Detect which cell encompasses the target text, then output its (x, y) center coordinate. 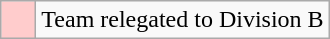
Team relegated to Division B (182, 20)
